Provide the [x, y] coordinate of the cell's center where the given text is located.  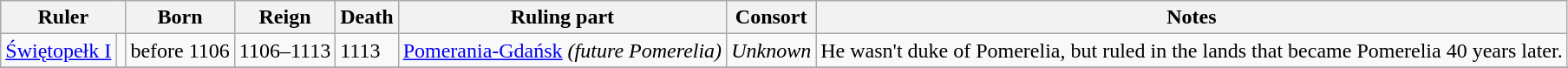
Consort [772, 17]
Death [367, 17]
He wasn't duke of Pomerelia, but ruled in the lands that became Pomerelia 40 years later. [1192, 51]
Reign [284, 17]
Unknown [772, 51]
Born [180, 17]
Notes [1192, 17]
before 1106 [180, 51]
1106–1113 [284, 51]
Świętopełk I [59, 51]
Ruling part [562, 17]
Ruler [63, 17]
1113 [367, 51]
Pomerania-Gdańsk (future Pomerelia) [562, 51]
